Return [X, Y] of the center of cell containing provided text 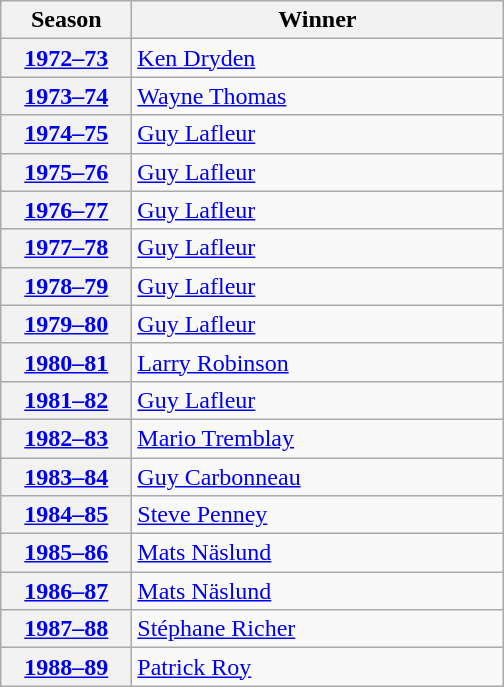
Wayne Thomas [318, 96]
1975–76 [66, 172]
1977–78 [66, 248]
1978–79 [66, 286]
1985–86 [66, 553]
Steve Penney [318, 515]
1979–80 [66, 324]
1972–73 [66, 58]
1974–75 [66, 134]
Mario Tremblay [318, 438]
1986–87 [66, 591]
1973–74 [66, 96]
1980–81 [66, 362]
1984–85 [66, 515]
Patrick Roy [318, 667]
1981–82 [66, 400]
Stéphane Richer [318, 629]
1988–89 [66, 667]
1976–77 [66, 210]
Winner [318, 20]
1983–84 [66, 477]
Larry Robinson [318, 362]
1987–88 [66, 629]
Guy Carbonneau [318, 477]
Ken Dryden [318, 58]
1982–83 [66, 438]
Season [66, 20]
